Return [X, Y] of the center of cell containing provided text 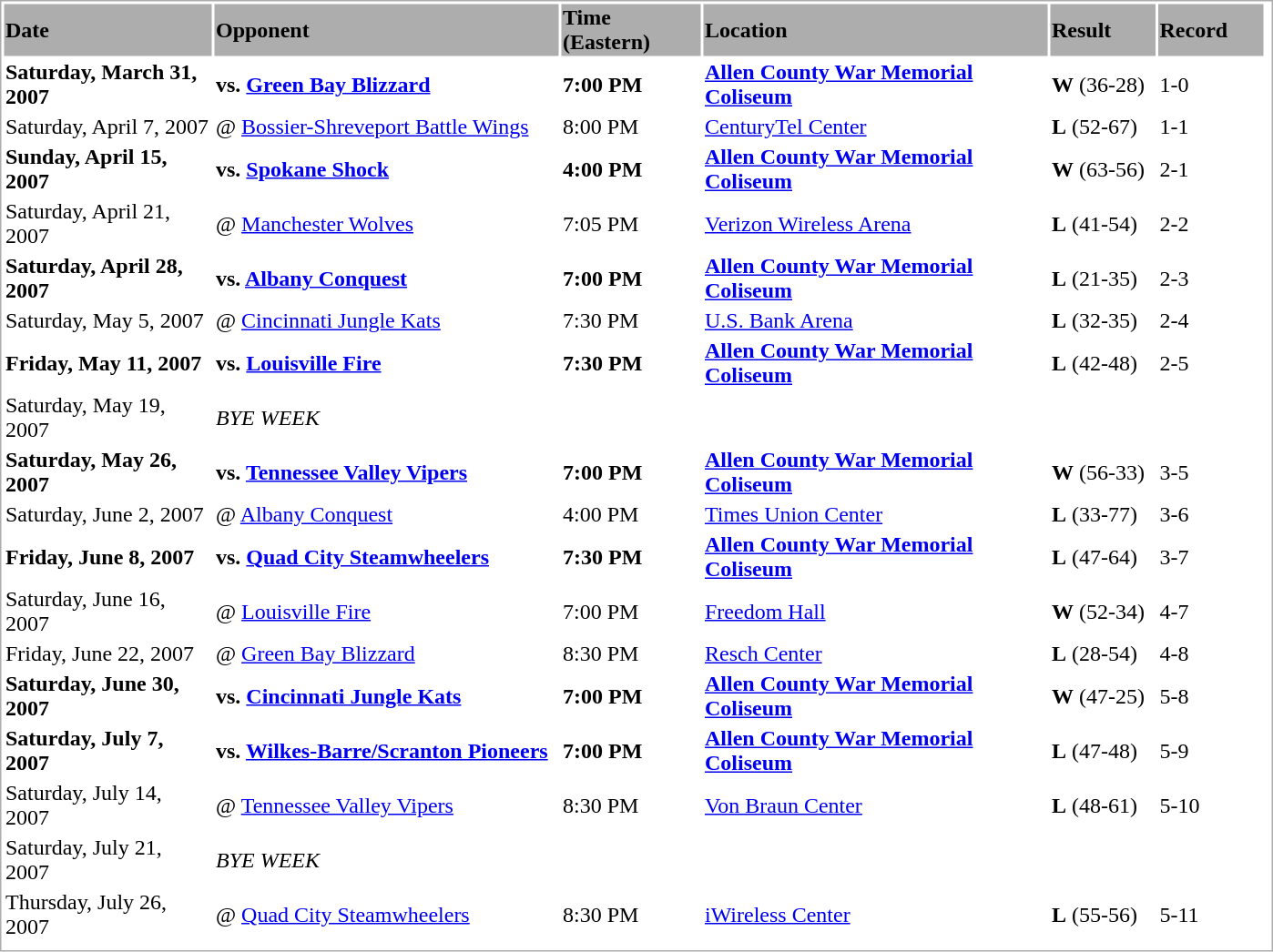
3-7 [1211, 557]
L (28-54) [1104, 654]
vs. Albany Conquest [387, 279]
Saturday, April 28, 2007 [107, 279]
W (63-56) [1104, 169]
U.S. Bank Arena [875, 321]
1-0 [1211, 84]
L (48-61) [1104, 805]
@ Tennessee Valley Vipers [387, 805]
Resch Center [875, 654]
vs. Cincinnati Jungle Kats [387, 695]
vs. Wilkes-Barre/Scranton Pioneers [387, 750]
Saturday, May 5, 2007 [107, 321]
Result [1104, 29]
Saturday, May 19, 2007 [107, 417]
L (21-35) [1104, 279]
Thursday, July 26, 2007 [107, 914]
Freedom Hall [875, 612]
L (47-64) [1104, 557]
Saturday, July 7, 2007 [107, 750]
Saturday, June 16, 2007 [107, 612]
W (36-28) [1104, 84]
@ Quad City Steamwheelers [387, 914]
Opponent [387, 29]
Saturday, March 31, 2007 [107, 84]
Verizon Wireless Arena [875, 224]
Saturday, April 21, 2007 [107, 224]
iWireless Center [875, 914]
Times Union Center [875, 514]
2-4 [1211, 321]
2-1 [1211, 169]
Sunday, April 15, 2007 [107, 169]
4-7 [1211, 612]
@ Albany Conquest [387, 514]
vs. Quad City Steamwheelers [387, 557]
1-1 [1211, 127]
vs. Spokane Shock [387, 169]
Saturday, July 14, 2007 [107, 805]
@ Cincinnati Jungle Kats [387, 321]
2-5 [1211, 362]
L (55-56) [1104, 914]
2-3 [1211, 279]
Friday, June 22, 2007 [107, 654]
8:00 PM [630, 127]
3-5 [1211, 471]
5-8 [1211, 695]
@ Manchester Wolves [387, 224]
vs. Green Bay Blizzard [387, 84]
W (52-34) [1104, 612]
3-6 [1211, 514]
vs. Louisville Fire [387, 362]
Von Braun Center [875, 805]
L (42-48) [1104, 362]
5-11 [1211, 914]
Saturday, May 26, 2007 [107, 471]
@ Green Bay Blizzard [387, 654]
Friday, May 11, 2007 [107, 362]
W (47-25) [1104, 695]
Date [107, 29]
@ Louisville Fire [387, 612]
vs. Tennessee Valley Vipers [387, 471]
7:05 PM [630, 224]
2-2 [1211, 224]
Record [1211, 29]
L (47-48) [1104, 750]
CenturyTel Center [875, 127]
L (32-35) [1104, 321]
L (33-77) [1104, 514]
Saturday, April 7, 2007 [107, 127]
Saturday, June 2, 2007 [107, 514]
Time (Eastern) [630, 29]
@ Bossier-Shreveport Battle Wings [387, 127]
Location [875, 29]
W (56-33) [1104, 471]
Friday, June 8, 2007 [107, 557]
Saturday, June 30, 2007 [107, 695]
Saturday, July 21, 2007 [107, 859]
L (41-54) [1104, 224]
4-8 [1211, 654]
5-9 [1211, 750]
5-10 [1211, 805]
L (52-67) [1104, 127]
